From the cell containing the given text, extract its center point as (X, Y) coordinate. 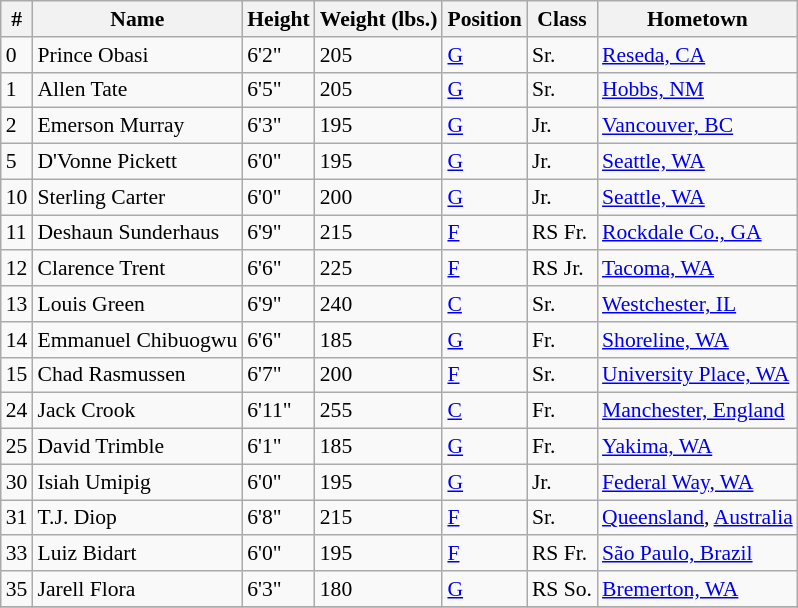
13 (17, 304)
33 (17, 554)
Westchester, IL (698, 304)
T.J. Diop (137, 518)
2 (17, 126)
Federal Way, WA (698, 482)
David Trimble (137, 447)
6'8" (278, 518)
Class (562, 19)
35 (17, 589)
Emmanuel Chibuogwu (137, 340)
225 (379, 269)
6'2" (278, 55)
255 (379, 411)
10 (17, 197)
15 (17, 375)
Vancouver, BC (698, 126)
Jack Crook (137, 411)
6'7" (278, 375)
RS Jr. (562, 269)
12 (17, 269)
Queensland, Australia (698, 518)
Luiz Bidart (137, 554)
180 (379, 589)
6'1" (278, 447)
0 (17, 55)
Bremerton, WA (698, 589)
Hobbs, NM (698, 90)
Prince Obasi (137, 55)
240 (379, 304)
5 (17, 162)
Name (137, 19)
24 (17, 411)
11 (17, 233)
Tacoma, WA (698, 269)
Emerson Murray (137, 126)
Yakima, WA (698, 447)
Manchester, England (698, 411)
Rockdale Co., GA (698, 233)
Weight (lbs.) (379, 19)
Shoreline, WA (698, 340)
Reseda, CA (698, 55)
31 (17, 518)
6'11" (278, 411)
Allen Tate (137, 90)
Jarell Flora (137, 589)
Height (278, 19)
6'5" (278, 90)
Clarence Trent (137, 269)
30 (17, 482)
1 (17, 90)
Louis Green (137, 304)
25 (17, 447)
D'Vonne Pickett (137, 162)
# (17, 19)
Chad Rasmussen (137, 375)
São Paulo, Brazil (698, 554)
RS So. (562, 589)
Isiah Umipig (137, 482)
Position (484, 19)
Sterling Carter (137, 197)
Hometown (698, 19)
University Place, WA (698, 375)
Deshaun Sunderhaus (137, 233)
14 (17, 340)
